Identify which cell holds the provided text, then report its [X, Y] central coordinate. 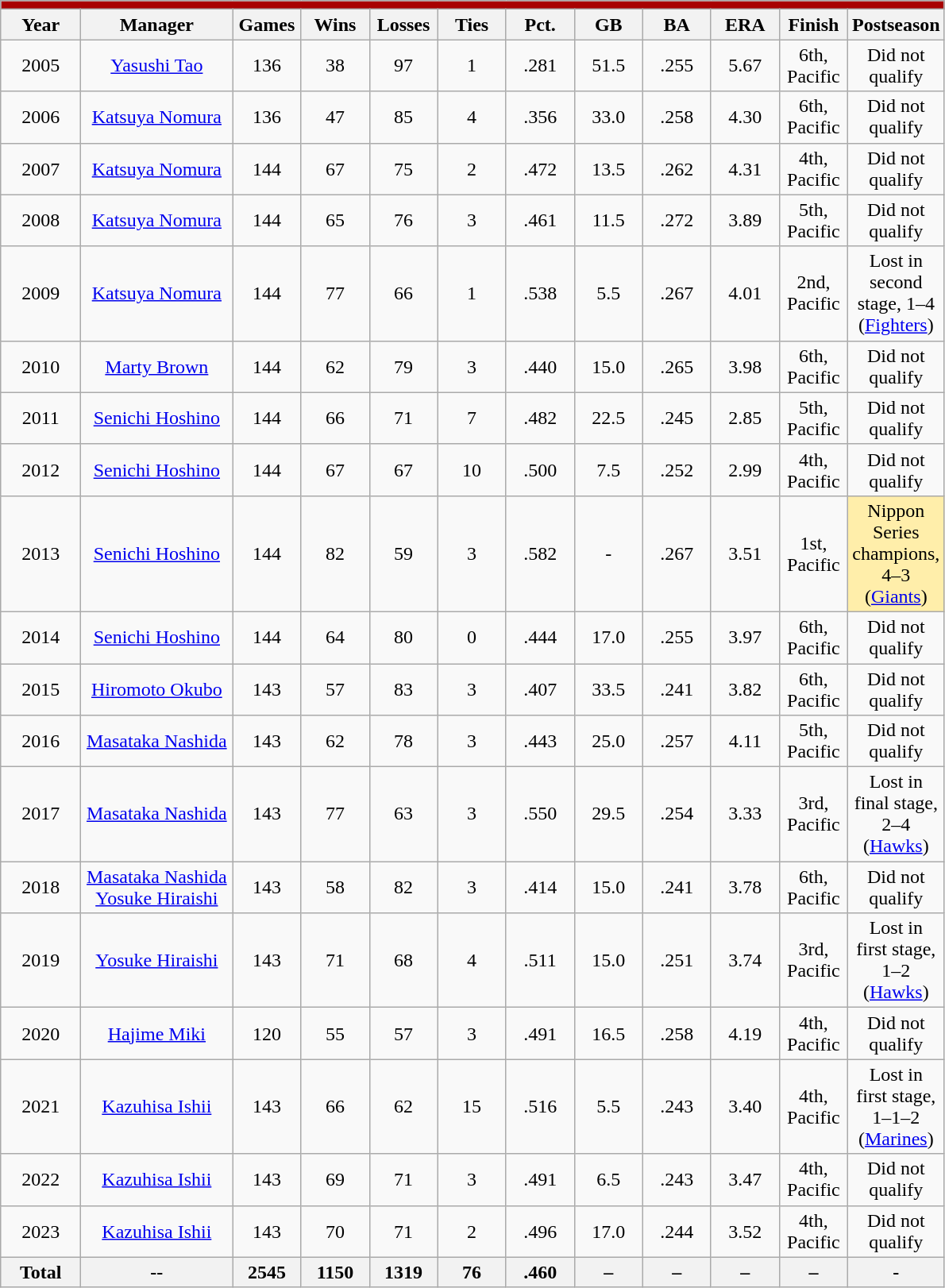
1319 [403, 1272]
4.11 [745, 742]
-- [157, 1272]
47 [335, 118]
7.5 [608, 470]
1st, Pacific [813, 553]
55 [335, 1034]
15 [472, 1107]
Masataka NashidaYosuke Hiraishi [157, 888]
Hajime Miki [157, 1034]
.496 [540, 1231]
.500 [540, 470]
ERA [745, 25]
3.47 [745, 1180]
2013 [41, 553]
2017 [41, 815]
69 [335, 1180]
.265 [677, 367]
75 [403, 168]
.262 [677, 168]
2015 [41, 689]
3.98 [745, 367]
.538 [540, 294]
Losses [403, 25]
.281 [540, 65]
Postseason [896, 25]
120 [267, 1034]
59 [403, 553]
3.51 [745, 553]
BA [677, 25]
25.0 [608, 742]
2008 [41, 221]
.461 [540, 221]
38 [335, 65]
4.01 [745, 294]
2016 [41, 742]
2005 [41, 65]
Lost in second stage, 1–4 (Fighters) [896, 294]
2011 [41, 418]
.472 [540, 168]
2020 [41, 1034]
Pct. [540, 25]
65 [335, 221]
70 [335, 1231]
.440 [540, 367]
.356 [540, 118]
4.30 [745, 118]
Finish [813, 25]
Games [267, 25]
Lost in final stage, 2–4 (Hawks) [896, 815]
.244 [677, 1231]
.444 [540, 637]
.257 [677, 742]
.414 [540, 888]
51.5 [608, 65]
78 [403, 742]
2545 [267, 1272]
83 [403, 689]
.251 [677, 961]
3.78 [745, 888]
4.31 [745, 168]
5.67 [745, 65]
2022 [41, 1180]
.460 [540, 1272]
Yosuke Hiraishi [157, 961]
2.99 [745, 470]
2009 [41, 294]
Yasushi Tao [157, 65]
85 [403, 118]
Hiromoto Okubo [157, 689]
63 [403, 815]
Lost in first stage, 1–1–2 (Marines) [896, 1107]
22.5 [608, 418]
68 [403, 961]
16.5 [608, 1034]
29.5 [608, 815]
Total [41, 1272]
4.19 [745, 1034]
2021 [41, 1107]
3.40 [745, 1107]
97 [403, 65]
.582 [540, 553]
58 [335, 888]
3.89 [745, 221]
Manager [157, 25]
Ties [472, 25]
2nd, Pacific [813, 294]
.272 [677, 221]
13.5 [608, 168]
7 [472, 418]
2.85 [745, 418]
.245 [677, 418]
79 [403, 367]
64 [335, 637]
Nippon Series champions, 4–3 (Giants) [896, 553]
6.5 [608, 1180]
11.5 [608, 221]
.443 [540, 742]
2014 [41, 637]
2023 [41, 1231]
.254 [677, 815]
.252 [677, 470]
Marty Brown [157, 367]
3.82 [745, 689]
.516 [540, 1107]
3.74 [745, 961]
33.5 [608, 689]
2007 [41, 168]
.550 [540, 815]
.511 [540, 961]
80 [403, 637]
2012 [41, 470]
2018 [41, 888]
.407 [540, 689]
.482 [540, 418]
33.0 [608, 118]
3.52 [745, 1231]
3.33 [745, 815]
10 [472, 470]
3.97 [745, 637]
0 [472, 637]
GB [608, 25]
Wins [335, 25]
2006 [41, 118]
Year [41, 25]
1150 [335, 1272]
2019 [41, 961]
Lost in first stage, 1–2 (Hawks) [896, 961]
2010 [41, 367]
